Capture the cell that displays the provided text and extract its [X, Y] central coordinate. 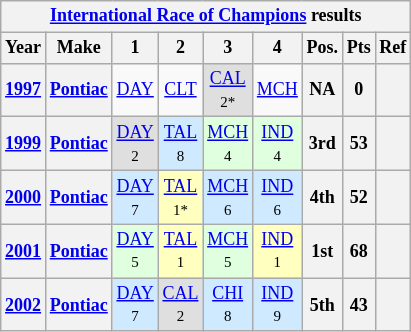
2001 [24, 251]
CAL2* [228, 90]
5th [322, 305]
68 [358, 251]
TAL8 [180, 144]
43 [358, 305]
TAL1 [180, 251]
CLT [180, 90]
IND4 [277, 144]
52 [358, 197]
4th [322, 197]
IND9 [277, 305]
MCH5 [228, 251]
International Race of Champions results [206, 16]
1999 [24, 144]
MCH [277, 90]
IND1 [277, 251]
DAY [135, 90]
3rd [322, 144]
0 [358, 90]
Pts [358, 48]
Ref [393, 48]
2002 [24, 305]
2000 [24, 197]
1 [135, 48]
IND6 [277, 197]
Year [24, 48]
CHI8 [228, 305]
53 [358, 144]
1st [322, 251]
2 [180, 48]
TAL1* [180, 197]
Pos. [322, 48]
MCH4 [228, 144]
MCH6 [228, 197]
4 [277, 48]
1997 [24, 90]
Make [78, 48]
CAL2 [180, 305]
3 [228, 48]
DAY2 [135, 144]
DAY5 [135, 251]
NA [322, 90]
